Provide the (X, Y) coordinate of the cell's center where the given text is located.  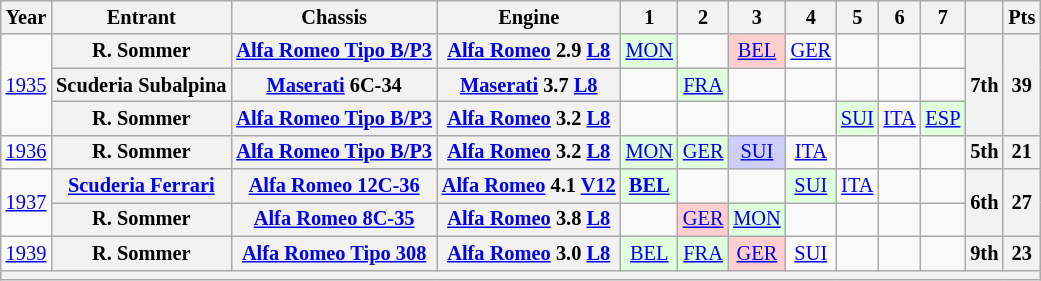
1939 (26, 253)
Alfa Romeo 3.8 L8 (529, 219)
2 (703, 17)
1935 (26, 84)
9th (984, 253)
7th (984, 84)
5th (984, 152)
Year (26, 17)
Pts (1022, 17)
Alfa Romeo Tipo 308 (334, 253)
1936 (26, 152)
23 (1022, 253)
Maserati 6C-34 (334, 85)
27 (1022, 202)
Alfa Romeo 8C-35 (334, 219)
4 (811, 17)
6 (900, 17)
ESP (944, 118)
Alfa Romeo 4.1 V12 (529, 186)
Engine (529, 17)
Entrant (141, 17)
Alfa Romeo 2.9 L8 (529, 51)
1937 (26, 202)
Alfa Romeo 3.0 L8 (529, 253)
Scuderia Ferrari (141, 186)
6th (984, 202)
Chassis (334, 17)
Maserati 3.7 L8 (529, 85)
Alfa Romeo 12C-36 (334, 186)
5 (858, 17)
39 (1022, 84)
3 (756, 17)
7 (944, 17)
Scuderia Subalpina (141, 85)
1 (650, 17)
21 (1022, 152)
